Capture the cell that displays the provided text and extract its [X, Y] central coordinate. 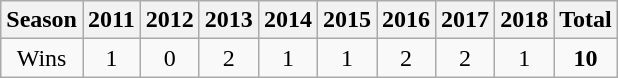
Season [42, 20]
2014 [288, 20]
2015 [346, 20]
10 [586, 58]
2013 [228, 20]
0 [170, 58]
2018 [524, 20]
Wins [42, 58]
2011 [111, 20]
2016 [406, 20]
2012 [170, 20]
2017 [466, 20]
Total [586, 20]
